Identify which cell holds the provided text, then report its [x, y] central coordinate. 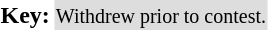
Withdrew prior to contest. [160, 15]
